Return the (X, Y) coordinate for the center point of the cell that contains the specified text.  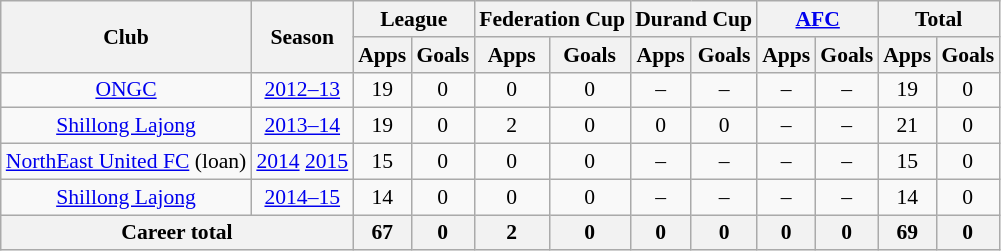
NorthEast United FC (loan) (126, 162)
Season (302, 36)
Career total (177, 233)
67 (382, 233)
2014 2015 (302, 162)
Federation Cup (552, 19)
69 (907, 233)
2012–13 (302, 90)
AFC (818, 19)
2014–15 (302, 197)
2013–14 (302, 126)
Club (126, 36)
Total (938, 19)
ONGC (126, 90)
21 (907, 126)
Durand Cup (694, 19)
League (414, 19)
